Return the (x, y) coordinate for the center point of the cell that contains the specified text.  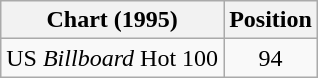
US Billboard Hot 100 (112, 58)
Position (271, 20)
Chart (1995) (112, 20)
94 (271, 58)
